From the cell containing the given text, extract its center point as (X, Y) coordinate. 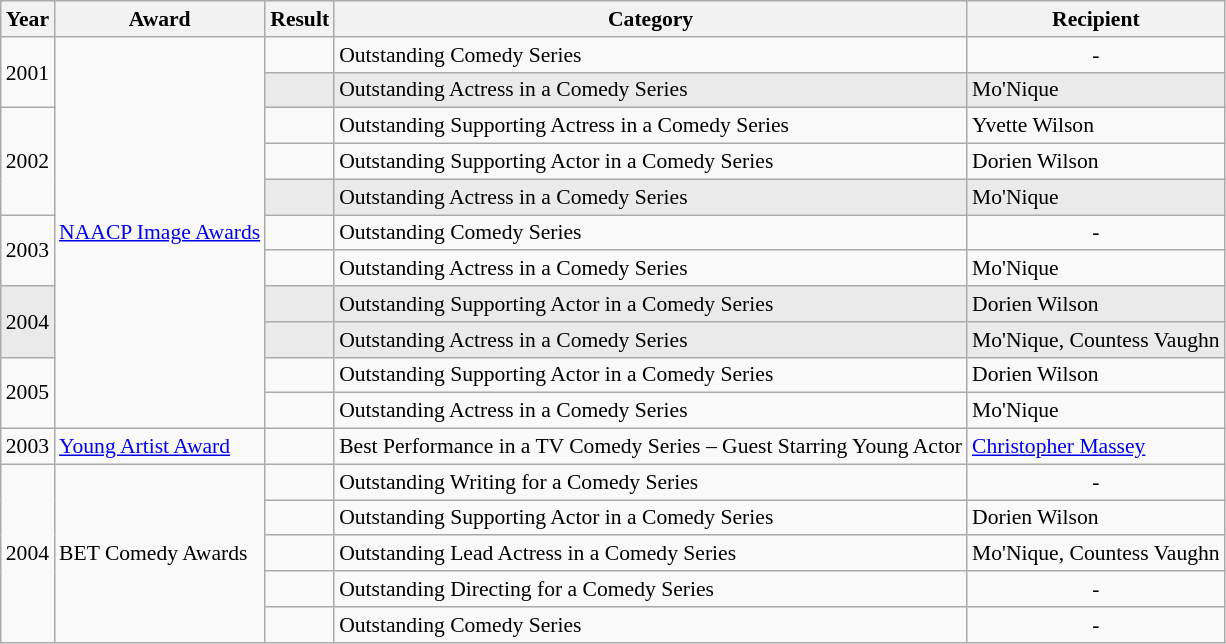
Category (650, 19)
Young Artist Award (160, 447)
Result (300, 19)
BET Comedy Awards (160, 553)
Yvette Wilson (1096, 126)
Outstanding Lead Actress in a Comedy Series (650, 554)
Outstanding Directing for a Comedy Series (650, 589)
Award (160, 19)
Outstanding Writing for a Comedy Series (650, 482)
2001 (28, 72)
Year (28, 19)
Recipient (1096, 19)
2002 (28, 162)
Best Performance in a TV Comedy Series – Guest Starring Young Actor (650, 447)
Outstanding Supporting Actress in a Comedy Series (650, 126)
Christopher Massey (1096, 447)
NAACP Image Awards (160, 233)
2005 (28, 392)
